Detect which cell encompasses the target text, then output its [X, Y] center coordinate. 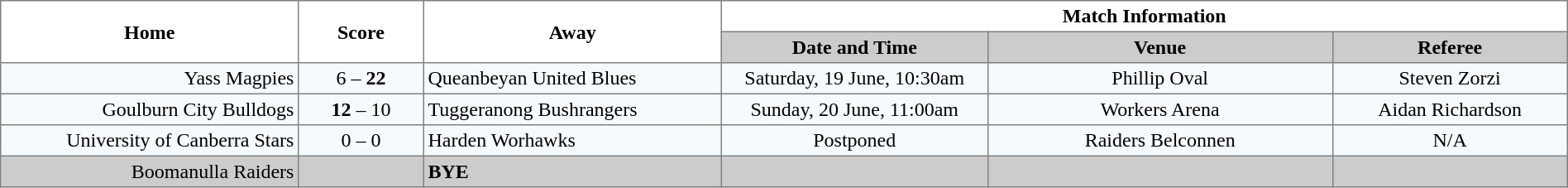
Tuggeranong Bushrangers [572, 109]
Steven Zorzi [1450, 79]
Home [150, 31]
Venue [1159, 47]
Saturday, 19 June, 10:30am [854, 79]
Date and Time [854, 47]
6 – 22 [361, 79]
Away [572, 31]
University of Canberra Stars [150, 141]
BYE [572, 171]
Boomanulla Raiders [150, 171]
Referee [1450, 47]
Match Information [1145, 17]
Queanbeyan United Blues [572, 79]
Raiders Belconnen [1159, 141]
Postponed [854, 141]
Workers Arena [1159, 109]
Score [361, 31]
Phillip Oval [1159, 79]
Sunday, 20 June, 11:00am [854, 109]
Aidan Richardson [1450, 109]
N/A [1450, 141]
Goulburn City Bulldogs [150, 109]
12 – 10 [361, 109]
Harden Worhawks [572, 141]
Yass Magpies [150, 79]
0 – 0 [361, 141]
